Identify which cell holds the provided text, then report its [x, y] central coordinate. 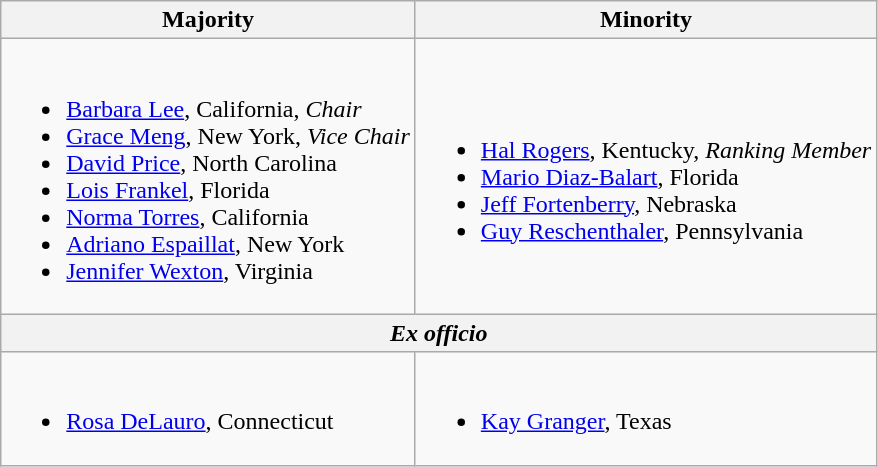
Minority [646, 20]
Hal Rogers, Kentucky, Ranking MemberMario Diaz-Balart, FloridaJeff Fortenberry, NebraskaGuy Reschenthaler, Pennsylvania [646, 176]
Majority [208, 20]
Kay Granger, Texas [646, 408]
Ex officio [439, 333]
Rosa DeLauro, Connecticut [208, 408]
